Return (X, Y) of the center of cell containing provided text 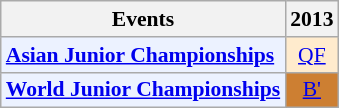
World Junior Championships (143, 90)
QF (312, 55)
Events (143, 19)
B' (312, 90)
2013 (312, 19)
Asian Junior Championships (143, 55)
